Search for the cell housing the specified text and yield its [X, Y] center coordinate. 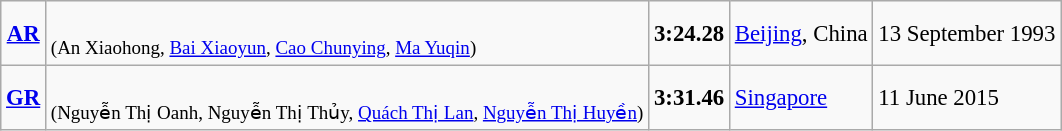
(An Xiaohong, Bai Xiaoyun, Cao Chunying, Ma Yuqin) [348, 34]
AR [24, 34]
3:24.28 [690, 34]
11 June 2015 [967, 98]
Singapore [800, 98]
3:31.46 [690, 98]
(Nguyễn Thị Oanh, Nguyễn Thị Thủy, Quách Thị Lan, Nguyễn Thị Huyền) [348, 98]
13 September 1993 [967, 34]
GR [24, 98]
Beijing, China [800, 34]
